For the text-containing cell, return its midpoint in (X, Y) coordinate format. 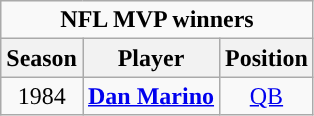
1984 (42, 96)
Position (267, 58)
Season (42, 58)
QB (267, 96)
Player (150, 58)
NFL MVP winners (158, 20)
Dan Marino (150, 96)
